Detect which cell encompasses the target text, then output its [x, y] center coordinate. 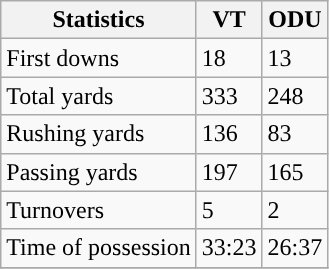
13 [295, 58]
18 [229, 58]
333 [229, 96]
First downs [99, 58]
2 [295, 210]
Passing yards [99, 172]
197 [229, 172]
Time of possession [99, 248]
Rushing yards [99, 134]
136 [229, 134]
248 [295, 96]
26:37 [295, 248]
83 [295, 134]
Total yards [99, 96]
VT [229, 20]
ODU [295, 20]
Statistics [99, 20]
165 [295, 172]
Turnovers [99, 210]
5 [229, 210]
33:23 [229, 248]
